Pinpoint the cell where the given text exists, returning its (x, y) midpoint coordinate. 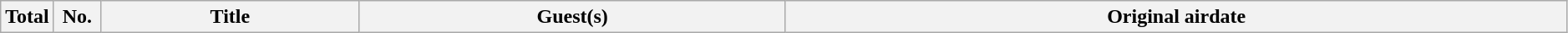
Total (28, 17)
Guest(s) (572, 17)
No. (77, 17)
Original airdate (1176, 17)
Title (230, 17)
